Return (x, y) of the center of cell containing provided text 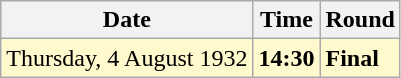
Time (286, 20)
Final (360, 58)
14:30 (286, 58)
Date (127, 20)
Thursday, 4 August 1932 (127, 58)
Round (360, 20)
